Provide the [x, y] coordinate of the cell's center where the given text is located.  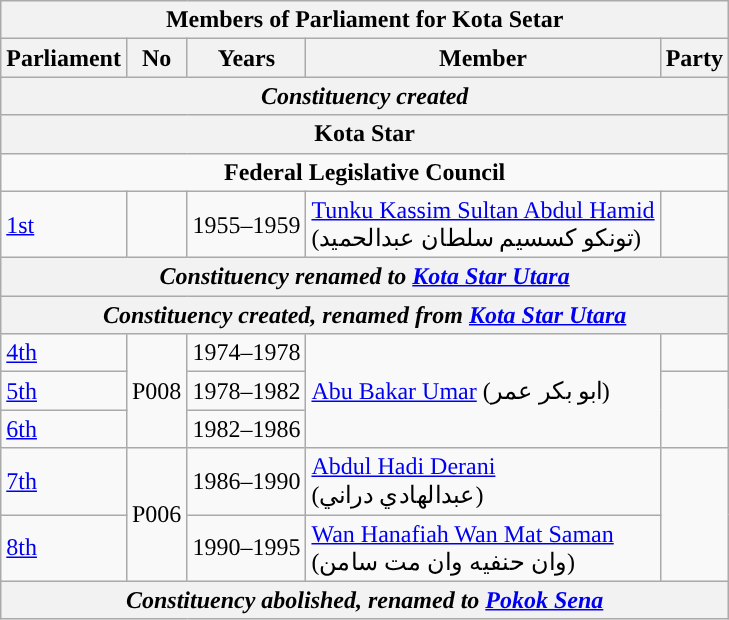
6th [64, 429]
Tunku Kassim Sultan Abdul Hamid (تونكو كسسيم سلطان عبدالحميد) [483, 224]
5th [64, 391]
Abdul Hadi Derani (عبدالهادي دراني) [483, 482]
Federal Legislative Council [365, 172]
Members of Parliament for Kota Setar [365, 20]
1974–1978 [246, 353]
Wan Hanafiah Wan Mat Saman (وان حنفيه وان مت سامن) [483, 548]
1990–1995 [246, 548]
1978–1982 [246, 391]
Years [246, 58]
4th [64, 353]
Constituency renamed to Kota Star Utara [365, 277]
Member [483, 58]
1955–1959 [246, 224]
1st [64, 224]
Party [694, 58]
7th [64, 482]
P006 [156, 514]
Constituency abolished, renamed to Pokok Sena [365, 600]
8th [64, 548]
1986–1990 [246, 482]
No [156, 58]
1982–1986 [246, 429]
Abu Bakar Umar (ابو بكر عمر) [483, 391]
Parliament [64, 58]
Constituency created [365, 96]
P008 [156, 391]
Kota Star [365, 134]
Constituency created, renamed from Kota Star Utara [365, 315]
